Return the [X, Y] coordinate for the center point of the cell that contains the specified text.  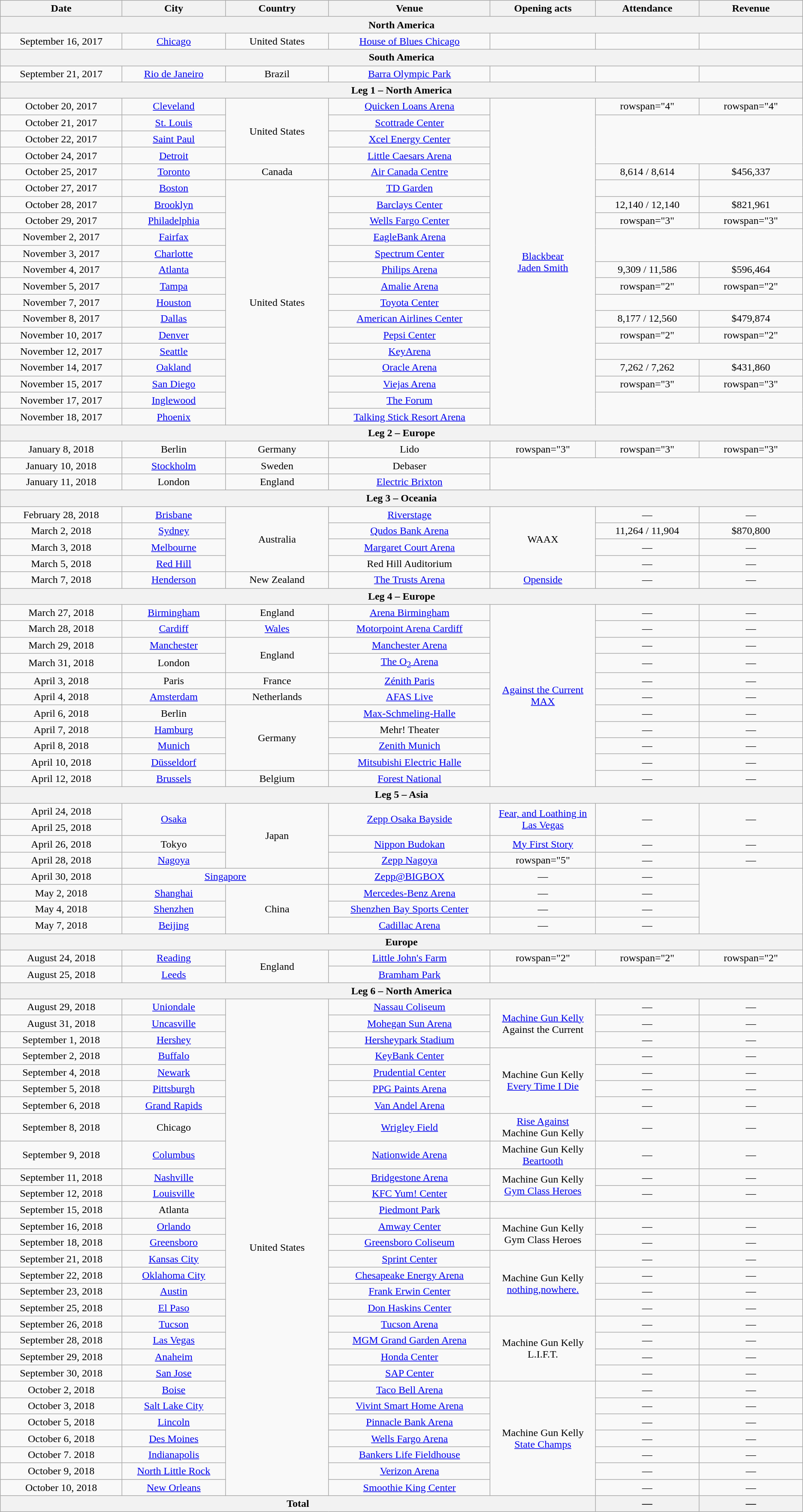
Kansas City [173, 1259]
Zénith Paris [409, 681]
KeyArena [409, 351]
Air Canada Centre [409, 172]
Toyota Center [409, 302]
Shenzhen Bay Sports Center [409, 909]
August 31, 2018 [61, 1023]
April 10, 2018 [61, 762]
Hersheypark Stadium [409, 1040]
Honda Center [409, 1357]
September 18, 2018 [61, 1243]
Forest National [409, 779]
Reading [173, 958]
Leg 3 – Oceania [401, 498]
October 10, 2018 [61, 1488]
Barclays Center [409, 205]
KFC Yum! Center [409, 1193]
Machine Gun KellyBeartooth [543, 1155]
March 27, 2018 [61, 613]
Zepp@BIGBOX [409, 876]
Chesapeake Energy Arena [409, 1275]
Oklahoma City [173, 1275]
Greensboro Coliseum [409, 1243]
Riverstage [409, 515]
Denver [173, 335]
Smoothie King Center [409, 1488]
Paris [173, 681]
Zepp Nagoya [409, 860]
Machine Gun KellyEvery Time I Die [543, 1080]
March 2, 2018 [61, 531]
Mercedes-Benz Arena [409, 893]
September 5, 2018 [61, 1089]
May 4, 2018 [61, 909]
Europe [401, 942]
October 29, 2017 [61, 221]
Manchester [173, 645]
April 12, 2018 [61, 779]
Louisville [173, 1193]
Phoenix [173, 416]
Sweden [277, 465]
Little John's Farm [409, 958]
Max-Schmeling-Halle [409, 713]
TD Garden [409, 188]
Anaheim [173, 1357]
April 24, 2018 [61, 811]
April 30, 2018 [61, 876]
Charlotte [173, 254]
Xcel Energy Center [409, 139]
North America [401, 25]
September 11, 2018 [61, 1177]
January 8, 2018 [61, 449]
City [173, 9]
March 5, 2018 [61, 564]
November 18, 2017 [61, 416]
January 10, 2018 [61, 465]
Orlando [173, 1226]
Barra Olympic Park [409, 74]
Buffalo [173, 1056]
Des Moines [173, 1438]
WAAX [543, 539]
Opening acts [543, 9]
BlackbearJaden Smith [543, 262]
Tucson Arena [409, 1324]
Greensboro [173, 1243]
Debaser [409, 465]
Inglewood [173, 400]
Houston [173, 302]
October 22, 2017 [61, 139]
Attendance [647, 9]
September 25, 2018 [61, 1308]
Philadelphia [173, 221]
Openside [543, 580]
9,309 / 11,586 [647, 270]
Brooklyn [173, 205]
Leg 1 – North America [401, 90]
September 29, 2018 [61, 1357]
March 31, 2018 [61, 663]
Prudential Center [409, 1072]
Machine Gun Kellynothing,nowhere. [543, 1283]
Date [61, 9]
Scottrade Center [409, 123]
Philips Arena [409, 270]
September 12, 2018 [61, 1193]
Lincoln [173, 1422]
Pittsburgh [173, 1089]
October 28, 2017 [61, 205]
Wrigley Field [409, 1127]
Leg 2 – Europe [401, 433]
Newark [173, 1072]
Qudos Bank Arena [409, 531]
September 4, 2018 [61, 1072]
Las Vegas [173, 1340]
Hamburg [173, 730]
Leg 6 – North America [401, 991]
Brisbane [173, 515]
New Orleans [173, 1488]
October 20, 2017 [61, 106]
12,140 / 12,140 [647, 205]
PPG Paints Arena [409, 1089]
Lido [409, 449]
Vivint Smart Home Arena [409, 1406]
October 9, 2018 [61, 1471]
Wells Fargo Arena [409, 1438]
September 6, 2018 [61, 1105]
AFAS Live [409, 697]
Leeds [173, 975]
Munich [173, 746]
Total [298, 1504]
September 22, 2018 [61, 1275]
November 2, 2017 [61, 237]
Viejas Arena [409, 384]
November 10, 2017 [61, 335]
Oakland [173, 368]
Machine Gun KellyL.I.F.T. [543, 1349]
September 9, 2018 [61, 1155]
September 2, 2018 [61, 1056]
February 28, 2018 [61, 515]
Sprint Center [409, 1259]
Belgium [277, 779]
September 21, 2017 [61, 74]
Electric Brixton [409, 482]
North Little Rock [173, 1471]
Saint Paul [173, 139]
San Jose [173, 1373]
Revenue [751, 9]
SAP Center [409, 1373]
October 27, 2017 [61, 188]
January 11, 2018 [61, 482]
11,264 / 11,904 [647, 531]
April 28, 2018 [61, 860]
August 29, 2018 [61, 1007]
November 8, 2017 [61, 319]
Mitsubishi Electric Halle [409, 762]
Cadillac Arena [409, 926]
September 8, 2018 [61, 1127]
South America [401, 57]
April 3, 2018 [61, 681]
Boise [173, 1389]
New Zealand [277, 580]
Leg 4 – Europe [401, 596]
Tokyo [173, 844]
The Forum [409, 400]
September 28, 2018 [61, 1340]
St. Louis [173, 123]
October 6, 2018 [61, 1438]
Shenzhen [173, 909]
Shanghai [173, 893]
Wales [277, 629]
Van Andel Arena [409, 1105]
April 4, 2018 [61, 697]
8,614 / 8,614 [647, 172]
Brussels [173, 779]
Don Haskins Center [409, 1308]
September 23, 2018 [61, 1292]
Japan [277, 836]
April 7, 2018 [61, 730]
Bankers Life Fieldhouse [409, 1455]
The Trusts Arena [409, 580]
France [277, 681]
Detroit [173, 155]
$821,961 [751, 205]
October 3, 2018 [61, 1406]
Stockholm [173, 465]
Fairfax [173, 237]
Australia [277, 539]
Motorpoint Arena Cardiff [409, 629]
Arena Birmingham [409, 613]
April 8, 2018 [61, 746]
October 24, 2017 [61, 155]
Nashville [173, 1177]
Machine Gun KellyState Champs [543, 1438]
Nippon Budokan [409, 844]
Nassau Coliseum [409, 1007]
8,177 / 12,560 [647, 319]
EagleBank Arena [409, 237]
My First Story [543, 844]
October 2, 2018 [61, 1389]
Singapore [225, 876]
Seattle [173, 351]
Mohegan Sun Arena [409, 1023]
Leg 5 – Asia [401, 795]
October 5, 2018 [61, 1422]
November 4, 2017 [61, 270]
House of Blues Chicago [409, 41]
Little Caesars Arena [409, 155]
Grand Rapids [173, 1105]
August 25, 2018 [61, 975]
March 28, 2018 [61, 629]
Brazil [277, 74]
Country [277, 9]
Canada [277, 172]
Bridgestone Arena [409, 1177]
September 1, 2018 [61, 1040]
Dallas [173, 319]
September 16, 2018 [61, 1226]
March 7, 2018 [61, 580]
$596,464 [751, 270]
Piedmont Park [409, 1210]
MGM Grand Garden Arena [409, 1340]
November 14, 2017 [61, 368]
$870,800 [751, 531]
El Paso [173, 1308]
Zenith Munich [409, 746]
Margaret Court Arena [409, 547]
American Airlines Center [409, 319]
October 7. 2018 [61, 1455]
Toronto [173, 172]
7,262 / 7,262 [647, 368]
April 25, 2018 [61, 827]
Uncasville [173, 1023]
Tampa [173, 286]
Red Hill [173, 564]
April 26, 2018 [61, 844]
Netherlands [277, 697]
August 24, 2018 [61, 958]
Salt Lake City [173, 1406]
September 15, 2018 [61, 1210]
San Diego [173, 384]
November 12, 2017 [61, 351]
Uniondale [173, 1007]
September 30, 2018 [61, 1373]
Wells Fargo Center [409, 221]
November 17, 2017 [61, 400]
Machine Gun Kelly Against the Current [543, 1023]
China [277, 909]
Taco Bell Arena [409, 1389]
Talking Stick Resort Arena [409, 416]
Beijing [173, 926]
Venue [409, 9]
Nationwide Arena [409, 1155]
Fear, and Loathing in Las Vegas [543, 819]
Against the CurrentMAX [543, 696]
Hershey [173, 1040]
$456,337 [751, 172]
Sydney [173, 531]
March 3, 2018 [61, 547]
Indianapolis [173, 1455]
The O2 Arena [409, 663]
Tucson [173, 1324]
April 6, 2018 [61, 713]
November 3, 2017 [61, 254]
September 16, 2017 [61, 41]
Cleveland [173, 106]
Amway Center [409, 1226]
Bramham Park [409, 975]
September 21, 2018 [61, 1259]
October 21, 2017 [61, 123]
November 5, 2017 [61, 286]
Frank Erwin Center [409, 1292]
September 26, 2018 [61, 1324]
Birmingham [173, 613]
Austin [173, 1292]
Osaka [173, 819]
Pinnacle Bank Arena [409, 1422]
Nagoya [173, 860]
Henderson [173, 580]
$479,874 [751, 319]
Boston [173, 188]
Zepp Osaka Bayside [409, 819]
March 29, 2018 [61, 645]
Cardiff [173, 629]
Spectrum Center [409, 254]
Düsseldorf [173, 762]
May 2, 2018 [61, 893]
May 7, 2018 [61, 926]
KeyBank Center [409, 1056]
November 15, 2017 [61, 384]
Mehr! Theater [409, 730]
Oracle Arena [409, 368]
November 7, 2017 [61, 302]
Rise AgainstMachine Gun Kelly [543, 1127]
Amsterdam [173, 697]
Melbourne [173, 547]
October 25, 2017 [61, 172]
Pepsi Center [409, 335]
Red Hill Auditorium [409, 564]
Quicken Loans Arena [409, 106]
rowspan="5" [543, 860]
Columbus [173, 1155]
Verizon Arena [409, 1471]
Manchester Arena [409, 645]
Rio de Janeiro [173, 74]
$431,860 [751, 368]
Amalie Arena [409, 286]
